Pinpoint the cell where the given text exists, returning its [x, y] midpoint coordinate. 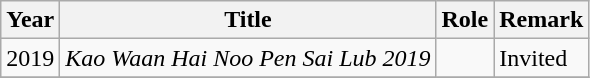
Remark [542, 20]
2019 [30, 58]
Year [30, 20]
Role [465, 20]
Kao Waan Hai Noo Pen Sai Lub 2019 [248, 58]
Title [248, 20]
Invited [542, 58]
